Return the [X, Y] coordinate for the center point of the cell that contains the specified text.  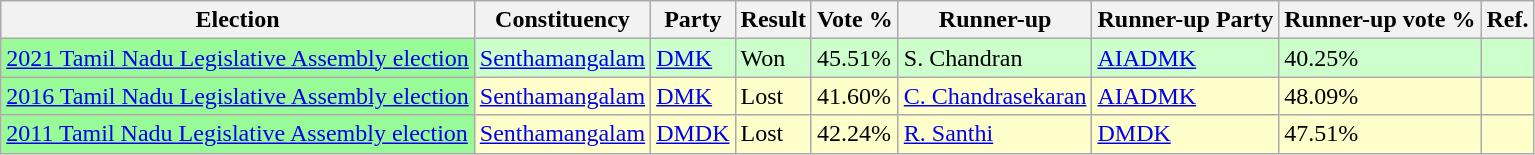
Vote % [854, 20]
Runner-up [995, 20]
Result [773, 20]
Party [693, 20]
Election [238, 20]
2016 Tamil Nadu Legislative Assembly election [238, 96]
2021 Tamil Nadu Legislative Assembly election [238, 58]
Runner-up vote % [1380, 20]
S. Chandran [995, 58]
Won [773, 58]
Ref. [1508, 20]
42.24% [854, 134]
40.25% [1380, 58]
45.51% [854, 58]
41.60% [854, 96]
2011 Tamil Nadu Legislative Assembly election [238, 134]
Runner-up Party [1186, 20]
R. Santhi [995, 134]
C. Chandrasekaran [995, 96]
Constituency [562, 20]
48.09% [1380, 96]
47.51% [1380, 134]
